Provide the (X, Y) coordinate of the cell's center where the given text is located.  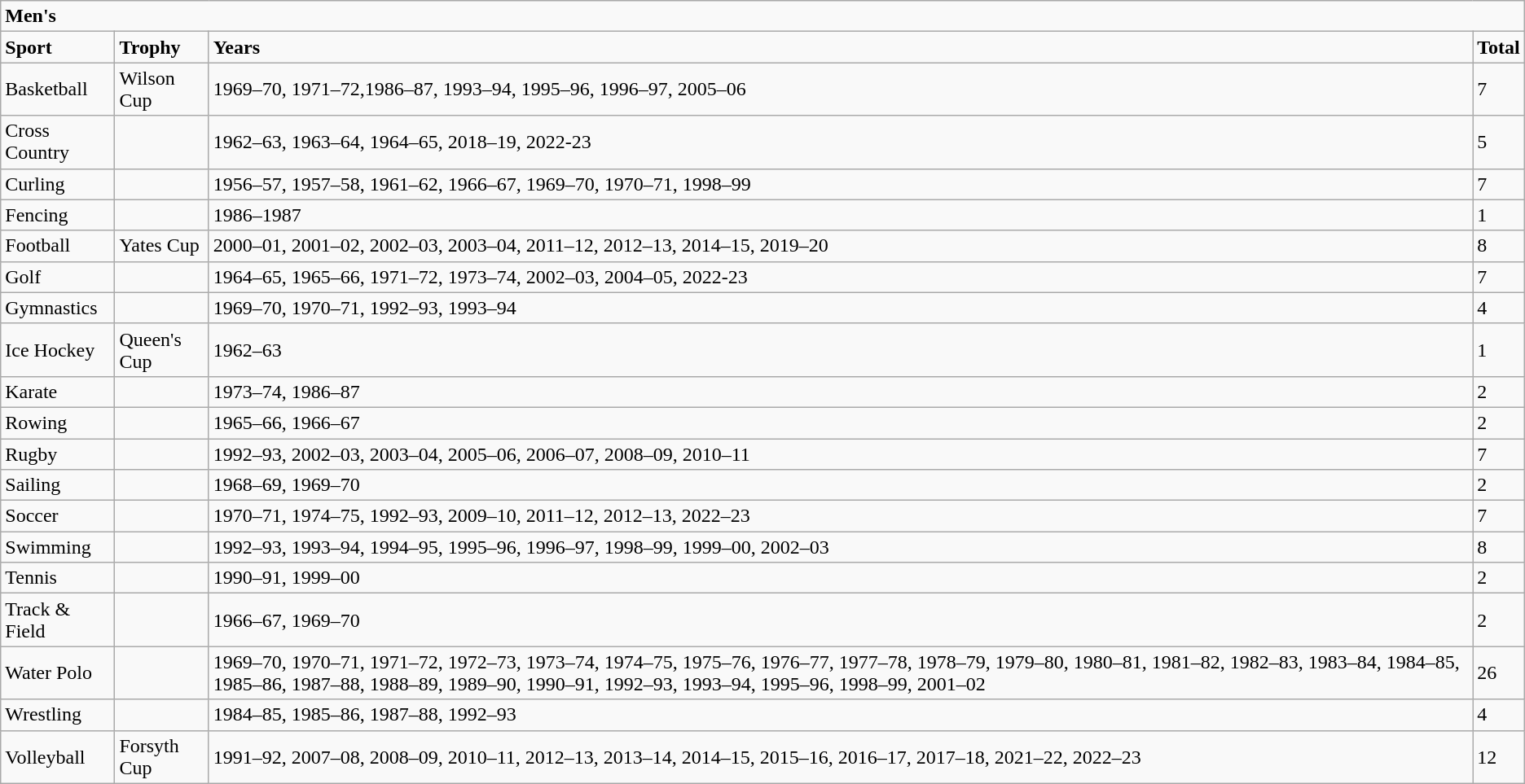
Basketball (58, 90)
Trophy (161, 47)
1965–66, 1966–67 (841, 423)
Fencing (58, 215)
Wrestling (58, 715)
1992–93, 2002–03, 2003–04, 2005–06, 2006–07, 2008–09, 2010–11 (841, 453)
1984–85, 1985–86, 1987–88, 1992–93 (841, 715)
Sport (58, 47)
Cross Country (58, 142)
Gymnastics (58, 308)
Ice Hockey (58, 350)
1969–70, 1970–71, 1992–93, 1993–94 (841, 308)
1991–92, 2007–08, 2008–09, 2010–11, 2012–13, 2013–14, 2014–15, 2015–16, 2016–17, 2017–18, 2021–22, 2022–23 (841, 757)
1962–63, 1963–64, 1964–65, 2018–19, 2022-23 (841, 142)
Curling (58, 184)
1956–57, 1957–58, 1961–62, 1966–67, 1969–70, 1970–71, 1998–99 (841, 184)
Men's (762, 16)
5 (1499, 142)
1966–67, 1969–70 (841, 620)
Years (841, 47)
Rugby (58, 453)
Wilson Cup (161, 90)
Golf (58, 277)
1962–63 (841, 350)
Soccer (58, 516)
Football (58, 246)
Volleyball (58, 757)
2000–01, 2001–02, 2002–03, 2003–04, 2011–12, 2012–13, 2014–15, 2019–20 (841, 246)
1970–71, 1974–75, 1992–93, 2009–10, 2011–12, 2012–13, 2022–23 (841, 516)
1986–1987 (841, 215)
12 (1499, 757)
Sailing (58, 485)
1973–74, 1986–87 (841, 392)
1969–70, 1971–72,1986–87, 1993–94, 1995–96, 1996–97, 2005–06 (841, 90)
Karate (58, 392)
1990–91, 1999–00 (841, 578)
Forsyth Cup (161, 757)
Queen's Cup (161, 350)
1992–93, 1993–94, 1994–95, 1995–96, 1996–97, 1998–99, 1999–00, 2002–03 (841, 547)
1964–65, 1965–66, 1971–72, 1973–74, 2002–03, 2004–05, 2022-23 (841, 277)
Tennis (58, 578)
Yates Cup (161, 246)
Water Polo (58, 672)
Track & Field (58, 620)
Rowing (58, 423)
1968–69, 1969–70 (841, 485)
26 (1499, 672)
Swimming (58, 547)
Total (1499, 47)
